Capture the cell that displays the provided text and extract its (X, Y) central coordinate. 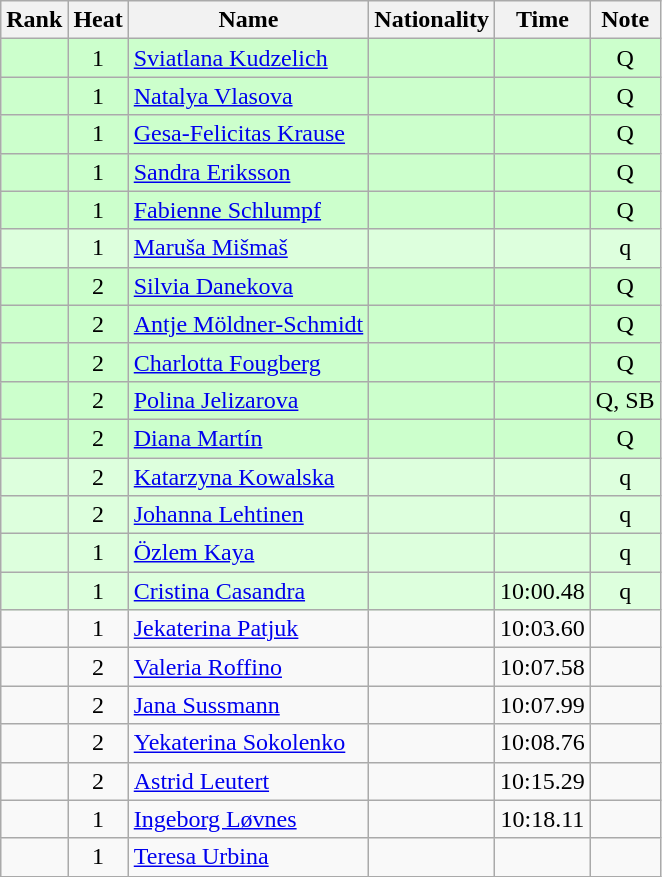
Jana Sussmann (248, 705)
Note (625, 20)
Sviatlana Kudzelich (248, 58)
Jekaterina Patjuk (248, 629)
10:15.29 (543, 781)
Astrid Leutert (248, 781)
Q, SB (625, 400)
Ingeborg Løvnes (248, 819)
Cristina Casandra (248, 591)
Rank (34, 20)
Johanna Lehtinen (248, 515)
Özlem Kaya (248, 553)
Fabienne Schlumpf (248, 210)
10:03.60 (543, 629)
Silvia Danekova (248, 286)
Name (248, 20)
Charlotta Fougberg (248, 362)
10:07.99 (543, 705)
Valeria Roffino (248, 667)
Polina Jelizarova (248, 400)
10:08.76 (543, 743)
Sandra Eriksson (248, 172)
Yekaterina Sokolenko (248, 743)
Nationality (432, 20)
Gesa-Felicitas Krause (248, 134)
Diana Martín (248, 438)
Antje Möldner-Schmidt (248, 324)
Time (543, 20)
Heat (98, 20)
10:00.48 (543, 591)
Maruša Mišmaš (248, 248)
Teresa Urbina (248, 857)
Natalya Vlasova (248, 96)
10:18.11 (543, 819)
Katarzyna Kowalska (248, 477)
10:07.58 (543, 667)
